Extract the [X, Y] coordinate from the center of the cell holding the provided text.  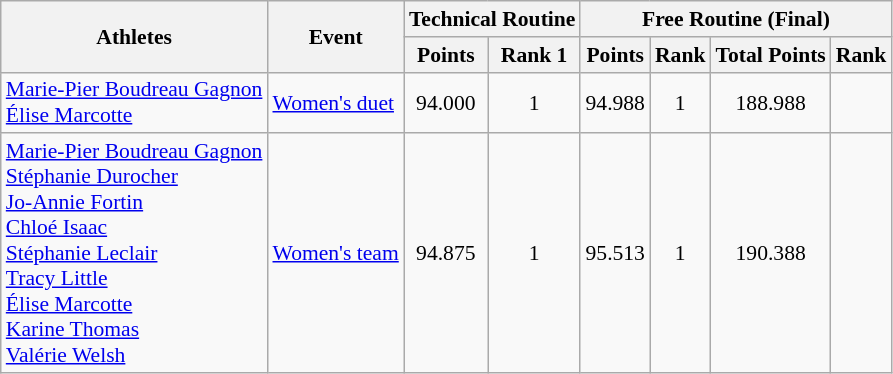
94.875 [446, 254]
Women's duet [335, 102]
190.388 [771, 254]
Event [335, 36]
Marie-Pier Boudreau GagnonStéphanie DurocherJo-Annie FortinChloé IsaacStéphanie LeclairTracy LittleÉlise MarcotteKarine ThomasValérie Welsh [134, 254]
94.000 [446, 102]
188.988 [771, 102]
Technical Routine [492, 19]
Women's team [335, 254]
Free Routine (Final) [736, 19]
95.513 [614, 254]
Marie-Pier Boudreau GagnonÉlise Marcotte [134, 102]
Rank 1 [534, 55]
Athletes [134, 36]
Total Points [771, 55]
94.988 [614, 102]
